Return the [X, Y] coordinate for the center point of the cell that contains the specified text.  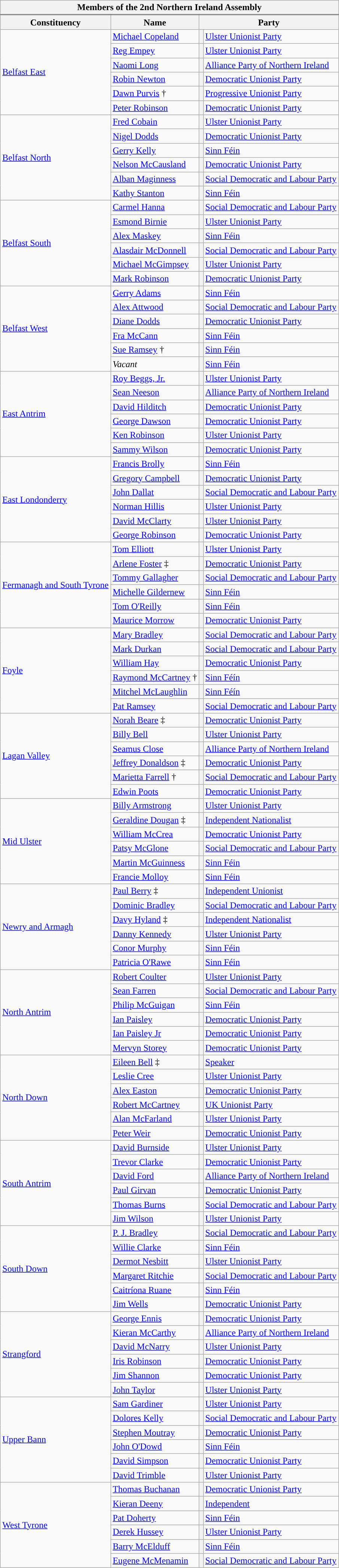
Patricia O'Rawe [155, 962]
David McClarty [155, 521]
David McNarry [155, 1347]
Francis Brolly [155, 464]
Kieran McCarthy [155, 1333]
Vacant [155, 364]
P. J. Bradley [155, 1233]
Naomi Long [155, 65]
Sean Neeson [155, 393]
Patsy McGlone [155, 848]
Tom Elliott [155, 549]
Diane Dodds [155, 321]
Carmel Hanna [155, 207]
Raymond McCartney † [155, 677]
Jeffrey Donaldson ‡ [155, 763]
Pat Doherty [155, 1518]
Sue Ramsey † [155, 350]
Michelle Gildernew [155, 592]
Alan McFarland [155, 1119]
Edwin Poots [155, 791]
Dawn Purvis † [155, 94]
Party [269, 22]
Belfast East [55, 72]
Eileen Bell ‡ [155, 1062]
Jim Shannon [155, 1375]
North Antrim [55, 1012]
David Trimble [155, 1475]
Fra McCann [155, 336]
West Tyrone [55, 1525]
Mary Bradley [155, 635]
David Ford [155, 1176]
Dolores Kelly [155, 1418]
George Ennis [155, 1318]
Alex Easton [155, 1090]
Mark Robinson [155, 278]
Gregory Campbell [155, 478]
Constituency [55, 22]
Tommy Gallagher [155, 578]
East Antrim [55, 414]
Fred Cobain [155, 122]
Gerry Adams [155, 293]
Marietta Farrell † [155, 777]
Speaker [271, 1062]
Tom O'Reilly [155, 606]
Newry and Armagh [55, 927]
Norah Beare ‡ [155, 720]
Peter Robinson [155, 108]
Gerry Kelly [155, 150]
Robin Newton [155, 79]
Paul Berry ‡ [155, 891]
Michael McGimpsey [155, 264]
Ian Paisley Jr [155, 1034]
Sam Gardiner [155, 1404]
Derek Hussey [155, 1532]
John O'Dowd [155, 1447]
Philip McGuigan [155, 1005]
David Hilditch [155, 407]
Name [155, 22]
Independent Unionist [271, 891]
John Dallat [155, 492]
Upper Bann [55, 1439]
Mid Ulster [55, 841]
Fermanagh and South Tyrone [55, 585]
Francie Molloy [155, 877]
Belfast North [55, 158]
Independent [271, 1504]
South Antrim [55, 1183]
Maurice Morrow [155, 620]
Esmond Birnie [155, 222]
Martin McGuinness [155, 863]
Nelson McCausland [155, 165]
Alex Maskey [155, 236]
George Dawson [155, 421]
Sammy Wilson [155, 449]
Alban Maginness [155, 179]
Trevor Clarke [155, 1162]
Willie Clarke [155, 1247]
Mervyn Storey [155, 1048]
Iris Robinson [155, 1361]
Margaret Ritchie [155, 1276]
Ian Paisley [155, 1019]
Nigel Dodds [155, 136]
Sean Farren [155, 991]
John Taylor [155, 1389]
Ken Robinson [155, 435]
Billy Bell [155, 734]
Progressive Unionist Party [271, 94]
North Down [55, 1098]
Michael Copeland [155, 36]
Caitríona Ruane [155, 1290]
Barry McElduff [155, 1546]
William Hay [155, 663]
Belfast West [55, 329]
Davy Hyland ‡ [155, 919]
Roy Beggs, Jr. [155, 378]
Jim Wilson [155, 1219]
Eugene McMenamin [155, 1561]
Mark Durkan [155, 649]
Leslie Cree [155, 1076]
Members of the 2nd Northern Ireland Assembly [169, 7]
Conor Murphy [155, 948]
Foyle [55, 670]
Dermot Nesbitt [155, 1262]
Alasdair McDonnell [155, 250]
Billy Armstrong [155, 806]
Lagan Valley [55, 756]
Stephen Moutray [155, 1432]
Danny Kennedy [155, 934]
Kathy Stanton [155, 193]
Strangford [55, 1354]
Robert McCartney [155, 1105]
Mitchel McLaughlin [155, 692]
Geraldine Dougan ‡ [155, 820]
Seamus Close [155, 749]
David Burnside [155, 1147]
Robert Coulter [155, 976]
Thomas Buchanan [155, 1489]
William McCrea [155, 834]
Dominic Bradley [155, 905]
Thomas Burns [155, 1205]
Kieran Deeny [155, 1504]
Jim Wells [155, 1304]
Arlene Foster ‡ [155, 564]
George Robinson [155, 535]
Belfast South [55, 243]
Paul Girvan [155, 1190]
East Londonderry [55, 499]
David Simpson [155, 1461]
Alex Attwood [155, 307]
UK Unionist Party [271, 1105]
Pat Ramsey [155, 706]
South Down [55, 1269]
Peter Weir [155, 1133]
Reg Empey [155, 51]
Norman Hillis [155, 506]
